Extract the (X, Y) coordinate from the center of the cell holding the provided text.  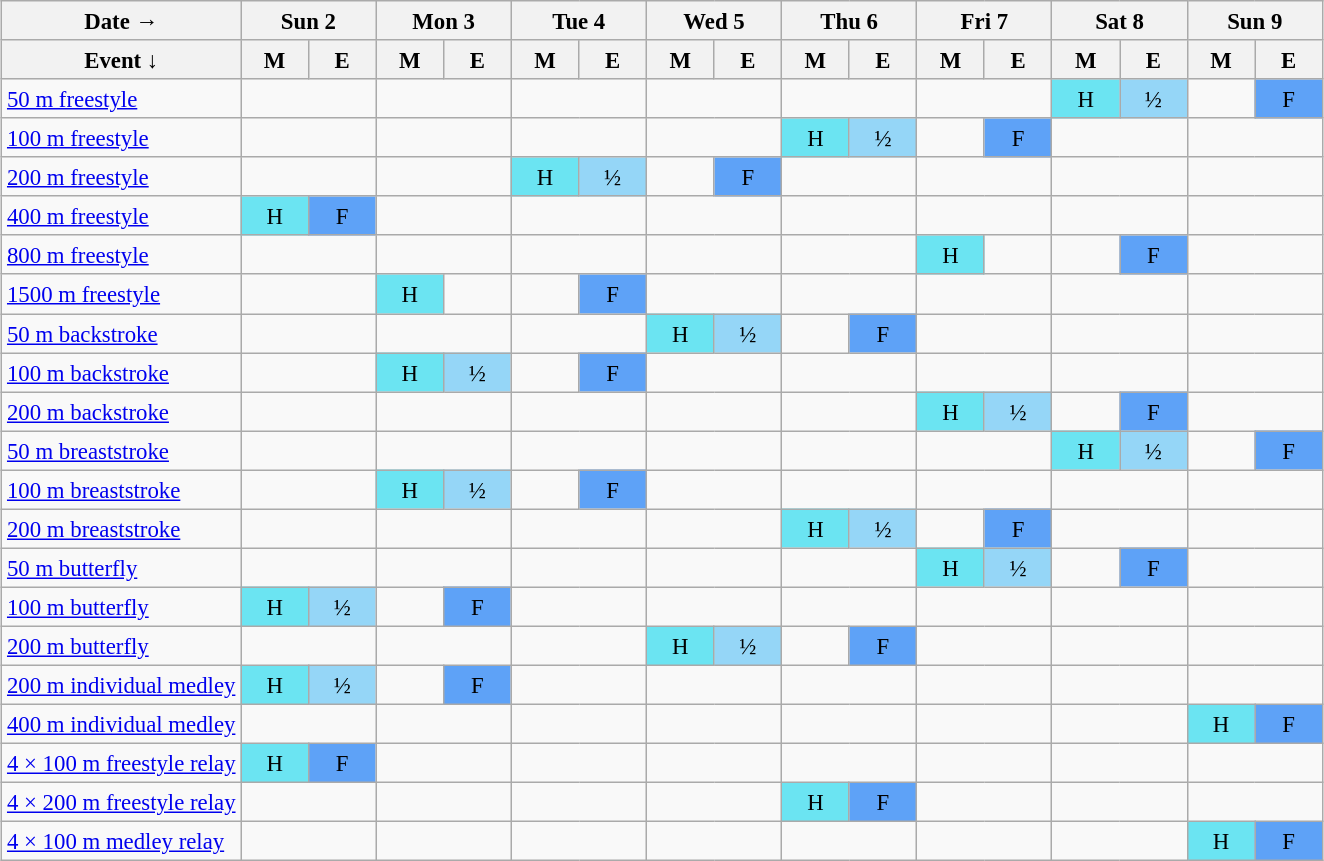
50 m breaststroke (122, 450)
Mon 3 (444, 20)
50 m butterfly (122, 568)
100 m breaststroke (122, 490)
100 m backstroke (122, 372)
Sun 9 (1254, 20)
200 m breaststroke (122, 528)
50 m backstroke (122, 334)
200 m backstroke (122, 412)
Date → (122, 20)
400 m freestyle (122, 216)
Thu 6 (850, 20)
4 × 200 m freestyle relay (122, 802)
100 m freestyle (122, 138)
200 m individual medley (122, 684)
1500 m freestyle (122, 294)
Sun 2 (308, 20)
200 m butterfly (122, 646)
4 × 100 m freestyle relay (122, 764)
50 m freestyle (122, 98)
Event ↓ (122, 60)
Tue 4 (578, 20)
800 m freestyle (122, 254)
Wed 5 (714, 20)
100 m butterfly (122, 606)
200 m freestyle (122, 176)
400 m individual medley (122, 724)
Fri 7 (984, 20)
Sat 8 (1120, 20)
4 × 100 m medley relay (122, 842)
